Locate the cell with the specified text and output its (x, y) center coordinate. 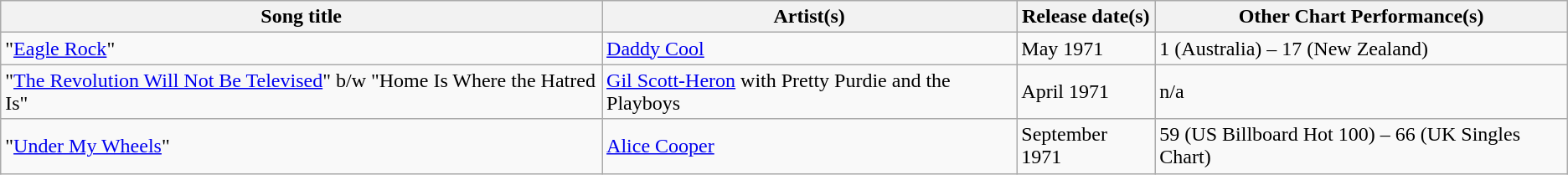
Daddy Cool (809, 49)
"The Revolution Will Not Be Televised" b/w "Home Is Where the Hatred Is" (302, 92)
Song title (302, 17)
"Under My Wheels" (302, 146)
Gil Scott-Heron with Pretty Purdie and the Playboys (809, 92)
May 1971 (1086, 49)
September 1971 (1086, 146)
1 (Australia) – 17 (New Zealand) (1361, 49)
n/a (1361, 92)
Alice Cooper (809, 146)
59 (US Billboard Hot 100) – 66 (UK Singles Chart) (1361, 146)
"Eagle Rock" (302, 49)
Other Chart Performance(s) (1361, 17)
Release date(s) (1086, 17)
April 1971 (1086, 92)
Artist(s) (809, 17)
